Find where the given text appears and provide that cell's center as (x, y) coordinate. 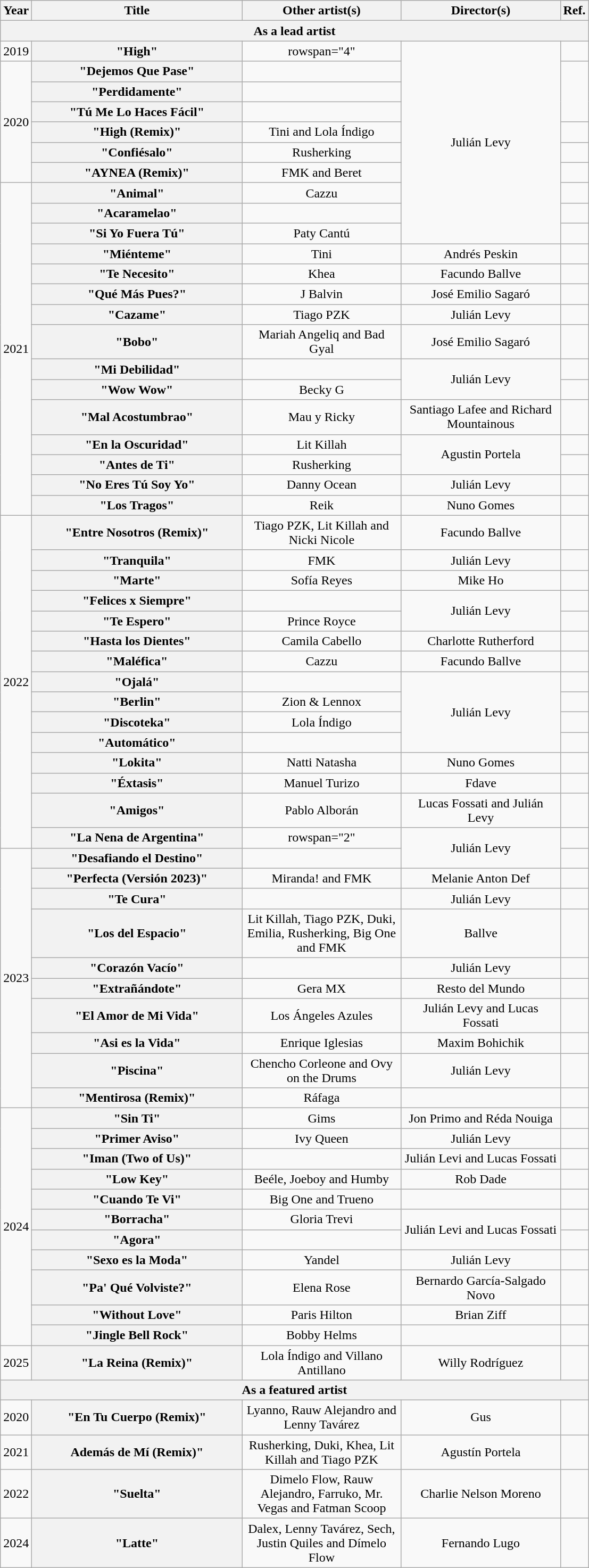
Fdave (481, 783)
"Jingle Bell Rock" (137, 1335)
"Acaramelao" (137, 213)
Gims (321, 1118)
"Los Tragos" (137, 505)
Lyanno, Rauw Alejandro and Lenny Tavárez (321, 1418)
Miranda! and FMK (321, 878)
As a lead artist (295, 31)
"Qué Más Pues?" (137, 294)
"Pa' Qué Volviste?" (137, 1287)
Chencho Corleone and Ovy on the Drums (321, 1071)
"Los del Espacio" (137, 933)
"Mal Acostumbrao" (137, 417)
"Cuando Te Vi" (137, 1199)
Brian Ziff (481, 1315)
Gloria Trevi (321, 1219)
"Tú Me Lo Haces Fácil" (137, 112)
Year (16, 11)
Mike Ho (481, 580)
Gus (481, 1418)
Rob Dade (481, 1179)
Santiago Lafee and Richard Mountainous (481, 417)
Sofía Reyes (321, 580)
"High (Remix)" (137, 132)
Paty Cantú (321, 233)
"Entre Nosotros (Remix)" (137, 532)
"Sin Ti" (137, 1118)
"Cazame" (137, 315)
Andrés Peskin (481, 254)
Zion & Lennox (321, 702)
Lit Killah (321, 444)
2023 (16, 978)
"Te Espero" (137, 621)
"Felices x Siempre" (137, 600)
Dimelo Flow, Rauw Alejandro, Farruko, Mr. Vegas and Fatman Scoop (321, 1494)
Bernardo García-Salgado Novo (481, 1287)
"High" (137, 51)
Resto del Mundo (481, 988)
Becky G (321, 390)
"Miénteme" (137, 254)
"Wow Wow" (137, 390)
Maxim Bohichik (481, 1043)
"Amigos" (137, 810)
Ráfaga (321, 1098)
"Antes de Ti" (137, 465)
Lola Índigo (321, 722)
"AYNEA (Remix)" (137, 172)
Tiago PZK (321, 315)
Manuel Turizo (321, 783)
Ref. (575, 11)
"Te Necesito" (137, 274)
rowspan="4" (321, 51)
Danny Ocean (321, 485)
"Ojalá" (137, 682)
"En Tu Cuerpo (Remix)" (137, 1418)
Willy Rodríguez (481, 1363)
Reik (321, 505)
rowspan="2" (321, 838)
"Mi Debilidad" (137, 369)
Lucas Fossati and Julián Levy (481, 810)
FMK and Beret (321, 172)
Pablo Alborán (321, 810)
"En la Oscuridad" (137, 444)
2019 (16, 51)
"Iman (Two of Us)" (137, 1159)
Charlotte Rutherford (481, 641)
Lola Índigo and Villano Antillano (321, 1363)
"Bobo" (137, 342)
"Perdidamente" (137, 92)
"Asi es la Vida" (137, 1043)
J Balvin (321, 294)
"La Reina (Remix)" (137, 1363)
Director(s) (481, 11)
Lit Killah, Tiago PZK, Duki, Emilia, Rusherking, Big One and FMK (321, 933)
"Without Love" (137, 1315)
Mariah Angeliq and Bad Gyal (321, 342)
"Maléfica" (137, 662)
Prince Royce (321, 621)
Camila Cabello (321, 641)
"La Nena de Argentina" (137, 838)
"Primer Aviso" (137, 1138)
Yandel (321, 1260)
Agustín Portela (481, 1452)
"Animal" (137, 193)
Fernando Lugo (481, 1543)
Agustin Portela (481, 455)
"El Amor de Mi Vida" (137, 1016)
"Corazón Vacío" (137, 968)
"Extrañándote" (137, 988)
Charlie Nelson Moreno (481, 1494)
"Borracha" (137, 1219)
"Automático" (137, 742)
2025 (16, 1363)
Elena Rose (321, 1287)
Big One and Trueno (321, 1199)
Los Ángeles Azules (321, 1016)
Además de Mí (Remix)" (137, 1452)
Other artist(s) (321, 11)
Dalex, Lenny Tavárez, Sech, Justin Quiles and Dímelo Flow (321, 1543)
Julián Levy and Lucas Fossati (481, 1016)
"Low Key" (137, 1179)
Mau y Ricky (321, 417)
"Piscina" (137, 1071)
"Si Yo Fuera Tú" (137, 233)
Paris Hilton (321, 1315)
Bobby Helms (321, 1335)
Enrique Iglesias (321, 1043)
Natti Natasha (321, 763)
FMK (321, 560)
"Latte" (137, 1543)
Ivy Queen (321, 1138)
"Te Cura" (137, 898)
"Dejemos Que Pase" (137, 71)
"Éxtasis" (137, 783)
Jon Primo and Réda Nouiga (481, 1118)
"Hasta los Dientes" (137, 641)
Title (137, 11)
"Marte" (137, 580)
"Agora" (137, 1240)
Tini (321, 254)
"Desafiando el Destino" (137, 858)
Khea (321, 274)
"Sexo es la Moda" (137, 1260)
As a featured artist (295, 1390)
"Tranquila" (137, 560)
"Suelta" (137, 1494)
Ballve (481, 933)
"Perfecta (Versión 2023)" (137, 878)
Tini and Lola Índigo (321, 132)
"Confiésalo" (137, 152)
"Mentirosa (Remix)" (137, 1098)
"Lokita" (137, 763)
Rusherking, Duki, Khea, Lit Killah and Tiago PZK (321, 1452)
"Berlin" (137, 702)
"No Eres Tú Soy Yo" (137, 485)
Melanie Anton Def (481, 878)
Beéle, Joeboy and Humby (321, 1179)
"Discoteka" (137, 722)
Tiago PZK, Lit Killah and Nicki Nicole (321, 532)
Gera MX (321, 988)
